Return (x, y) of the center of cell containing provided text 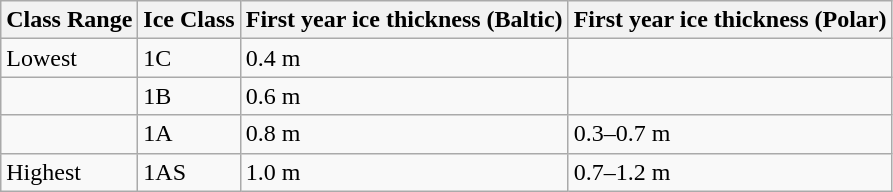
0.8 m (404, 134)
First year ice thickness (Polar) (730, 20)
1B (189, 96)
Lowest (70, 58)
1A (189, 134)
0.7–1.2 m (730, 172)
Class Range (70, 20)
First year ice thickness (Baltic) (404, 20)
0.3–0.7 m (730, 134)
1AS (189, 172)
Ice Class (189, 20)
Highest (70, 172)
1C (189, 58)
1.0 m (404, 172)
0.4 m (404, 58)
0.6 m (404, 96)
